For the text-containing cell, return its midpoint in [X, Y] coordinate format. 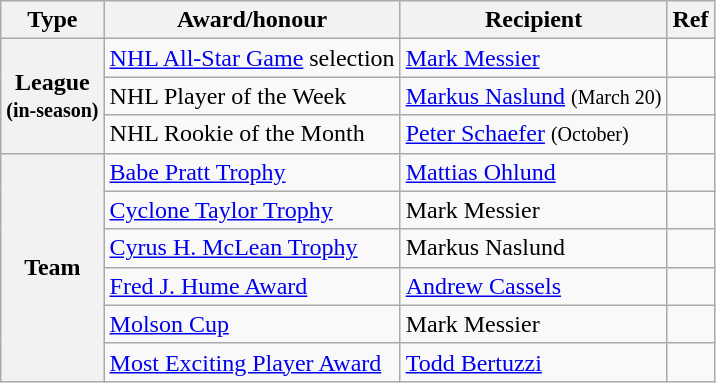
Babe Pratt Trophy [252, 172]
Andrew Cassels [534, 286]
Peter Schaefer (October) [534, 134]
Recipient [534, 20]
Most Exciting Player Award [252, 362]
Mattias Ohlund [534, 172]
NHL Rookie of the Month [252, 134]
Cyrus H. McLean Trophy [252, 248]
Todd Bertuzzi [534, 362]
Markus Naslund (March 20) [534, 96]
Award/honour [252, 20]
Ref [690, 20]
Type [52, 20]
Fred J. Hume Award [252, 286]
Markus Naslund [534, 248]
NHL Player of the Week [252, 96]
Cyclone Taylor Trophy [252, 210]
Molson Cup [252, 324]
League(in-season) [52, 96]
NHL All-Star Game selection [252, 58]
Team [52, 267]
